Identify which cell holds the provided text, then report its (X, Y) central coordinate. 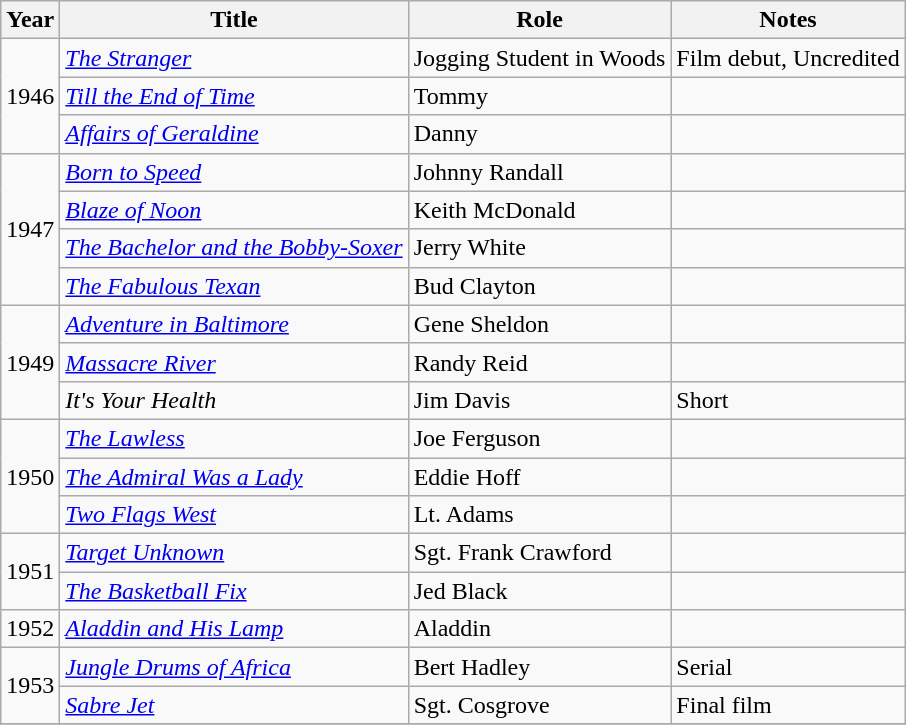
The Basketball Fix (234, 591)
Keith McDonald (540, 210)
Tommy (540, 96)
Randy Reid (540, 362)
Johnny Randall (540, 172)
Aladdin and His Lamp (234, 629)
Notes (788, 20)
The Admiral Was a Lady (234, 477)
Blaze of Noon (234, 210)
Jungle Drums of Africa (234, 667)
Gene Sheldon (540, 324)
Sgt. Cosgrove (540, 705)
Title (234, 20)
Born to Speed (234, 172)
1946 (30, 96)
Joe Ferguson (540, 438)
1947 (30, 229)
Jim Davis (540, 400)
Massacre River (234, 362)
Affairs of Geraldine (234, 134)
Jerry White (540, 248)
The Bachelor and the Bobby-Soxer (234, 248)
Eddie Hoff (540, 477)
Jogging Student in Woods (540, 58)
The Stranger (234, 58)
1953 (30, 686)
Aladdin (540, 629)
The Lawless (234, 438)
Sgt. Frank Crawford (540, 553)
Role (540, 20)
1949 (30, 362)
Year (30, 20)
Till the End of Time (234, 96)
1952 (30, 629)
Short (788, 400)
It's Your Health (234, 400)
Danny (540, 134)
Adventure in Baltimore (234, 324)
Sabre Jet (234, 705)
The Fabulous Texan (234, 286)
1950 (30, 476)
Bud Clayton (540, 286)
Lt. Adams (540, 515)
Target Unknown (234, 553)
Final film (788, 705)
Two Flags West (234, 515)
Bert Hadley (540, 667)
1951 (30, 572)
Jed Black (540, 591)
Serial (788, 667)
Film debut, Uncredited (788, 58)
